Detect which cell encompasses the target text, then output its [x, y] center coordinate. 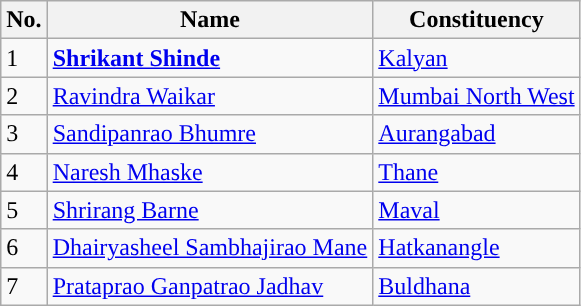
Buldhana [476, 286]
Shrikant Shinde [210, 58]
6 [24, 248]
Kalyan [476, 58]
5 [24, 210]
Maval [476, 210]
Aurangabad [476, 134]
Ravindra Waikar [210, 96]
Thane [476, 172]
Name [210, 20]
3 [24, 134]
Shrirang Barne [210, 210]
4 [24, 172]
2 [24, 96]
Dhairyasheel Sambhajirao Mane [210, 248]
Naresh Mhaske [210, 172]
No. [24, 20]
7 [24, 286]
Prataprao Ganpatrao Jadhav [210, 286]
Constituency [476, 20]
Hatkanangle [476, 248]
1 [24, 58]
Mumbai North West [476, 96]
Sandipanrao Bhumre [210, 134]
